Provide the [x, y] coordinate of the cell's center where the given text is located.  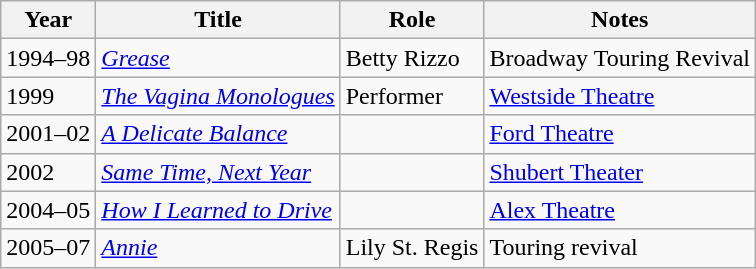
2002 [48, 172]
1999 [48, 96]
Westside Theatre [620, 96]
Performer [412, 96]
Ford Theatre [620, 134]
Same Time, Next Year [218, 172]
2004–05 [48, 210]
A Delicate Balance [218, 134]
Notes [620, 20]
Title [218, 20]
Annie [218, 248]
2001–02 [48, 134]
Alex Theatre [620, 210]
Broadway Touring Revival [620, 58]
Lily St. Regis [412, 248]
Year [48, 20]
Touring revival [620, 248]
How I Learned to Drive [218, 210]
1994–98 [48, 58]
Betty Rizzo [412, 58]
Role [412, 20]
The Vagina Monologues [218, 96]
2005–07 [48, 248]
Grease [218, 58]
Shubert Theater [620, 172]
